From the cell containing the given text, extract its center point as [X, Y] coordinate. 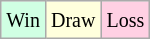
Draw [72, 20]
Win [24, 20]
Loss [126, 20]
